Find where the given text appears and provide that cell's center as [X, Y] coordinate. 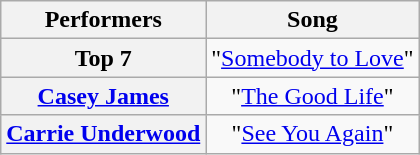
Carrie Underwood [104, 134]
"The Good Life" [312, 96]
Performers [104, 20]
Song [312, 20]
Top 7 [104, 58]
"See You Again" [312, 134]
"Somebody to Love" [312, 58]
Casey James [104, 96]
